Provide the (x, y) coordinate of the cell's center where the given text is located.  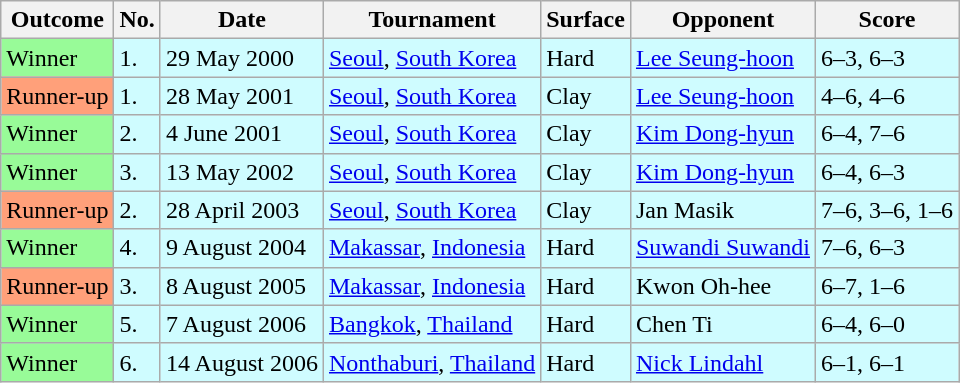
8 August 2005 (242, 286)
Outcome (58, 20)
6–7, 1–6 (888, 286)
9 August 2004 (242, 248)
Kwon Oh-hee (722, 286)
Score (888, 20)
7–6, 6–3 (888, 248)
4. (137, 248)
28 May 2001 (242, 96)
Nick Lindahl (722, 362)
7 August 2006 (242, 324)
29 May 2000 (242, 58)
Bangkok, Thailand (432, 324)
Date (242, 20)
Opponent (722, 20)
6–4, 6–3 (888, 172)
7–6, 3–6, 1–6 (888, 210)
5. (137, 324)
14 August 2006 (242, 362)
Suwandi Suwandi (722, 248)
6–3, 6–3 (888, 58)
4 June 2001 (242, 134)
13 May 2002 (242, 172)
Nonthaburi, Thailand (432, 362)
28 April 2003 (242, 210)
Surface (586, 20)
6–4, 7–6 (888, 134)
Chen Ti (722, 324)
6. (137, 362)
4–6, 4–6 (888, 96)
6–1, 6–1 (888, 362)
No. (137, 20)
Tournament (432, 20)
6–4, 6–0 (888, 324)
Jan Masik (722, 210)
